Scan for the cell matching the given text and deliver its [X, Y] coordinate at center. 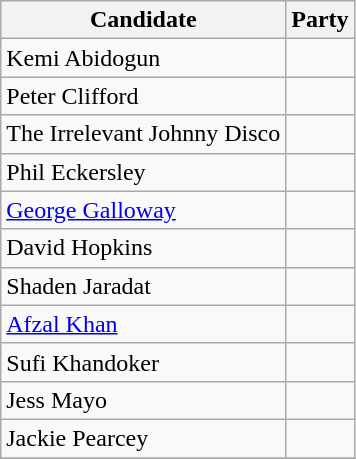
Phil Eckersley [144, 172]
Kemi Abidogun [144, 58]
Peter Clifford [144, 96]
Candidate [144, 20]
Afzal Khan [144, 324]
Jackie Pearcey [144, 438]
Sufi Khandoker [144, 362]
Party [320, 20]
Shaden Jaradat [144, 286]
Jess Mayo [144, 400]
George Galloway [144, 210]
The Irrelevant Johnny Disco [144, 134]
David Hopkins [144, 248]
